Identify which cell holds the provided text, then report its (X, Y) central coordinate. 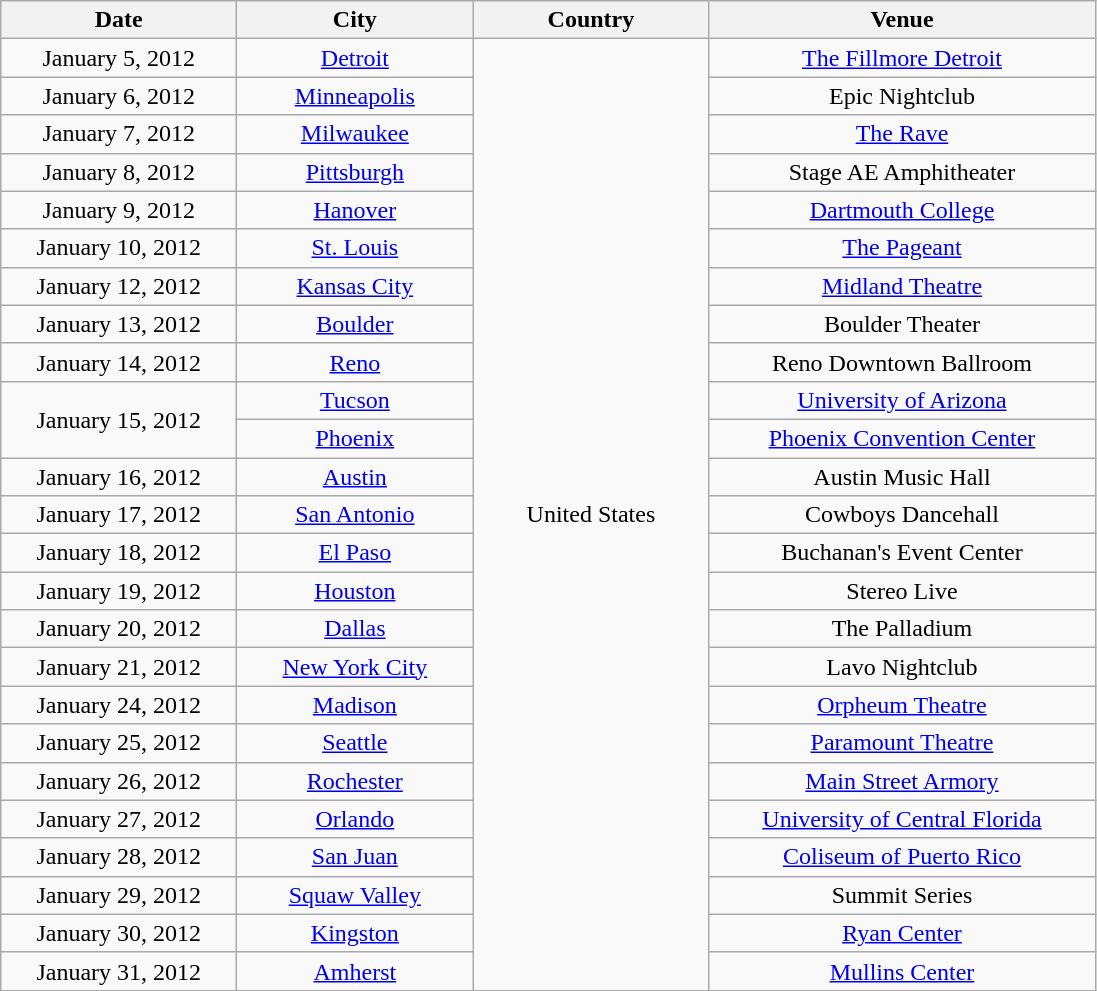
St. Louis (355, 248)
Summit Series (902, 895)
Date (119, 20)
Detroit (355, 58)
Main Street Armory (902, 781)
San Juan (355, 857)
The Pageant (902, 248)
The Palladium (902, 629)
January 5, 2012 (119, 58)
Ryan Center (902, 933)
Houston (355, 591)
University of Central Florida (902, 819)
New York City (355, 667)
Mullins Center (902, 971)
Boulder Theater (902, 324)
January 12, 2012 (119, 286)
Lavo Nightclub (902, 667)
Austin Music Hall (902, 477)
January 29, 2012 (119, 895)
Stage AE Amphitheater (902, 172)
Madison (355, 705)
United States (591, 515)
Tucson (355, 400)
January 28, 2012 (119, 857)
January 16, 2012 (119, 477)
January 14, 2012 (119, 362)
Orpheum Theatre (902, 705)
Country (591, 20)
Pittsburgh (355, 172)
January 18, 2012 (119, 553)
Buchanan's Event Center (902, 553)
January 9, 2012 (119, 210)
Dartmouth College (902, 210)
January 30, 2012 (119, 933)
Hanover (355, 210)
January 27, 2012 (119, 819)
El Paso (355, 553)
Midland Theatre (902, 286)
Phoenix (355, 438)
Reno Downtown Ballroom (902, 362)
Milwaukee (355, 134)
Dallas (355, 629)
City (355, 20)
San Antonio (355, 515)
The Rave (902, 134)
Squaw Valley (355, 895)
January 7, 2012 (119, 134)
University of Arizona (902, 400)
The Fillmore Detroit (902, 58)
January 26, 2012 (119, 781)
January 24, 2012 (119, 705)
Rochester (355, 781)
January 31, 2012 (119, 971)
Kansas City (355, 286)
Phoenix Convention Center (902, 438)
Seattle (355, 743)
Stereo Live (902, 591)
Cowboys Dancehall (902, 515)
Kingston (355, 933)
January 19, 2012 (119, 591)
January 10, 2012 (119, 248)
Venue (902, 20)
Amherst (355, 971)
January 6, 2012 (119, 96)
Minneapolis (355, 96)
January 21, 2012 (119, 667)
Reno (355, 362)
Austin (355, 477)
Orlando (355, 819)
January 15, 2012 (119, 419)
January 20, 2012 (119, 629)
January 17, 2012 (119, 515)
Coliseum of Puerto Rico (902, 857)
Boulder (355, 324)
Paramount Theatre (902, 743)
January 25, 2012 (119, 743)
Epic Nightclub (902, 96)
January 13, 2012 (119, 324)
January 8, 2012 (119, 172)
